Detect which cell encompasses the target text, then output its (X, Y) center coordinate. 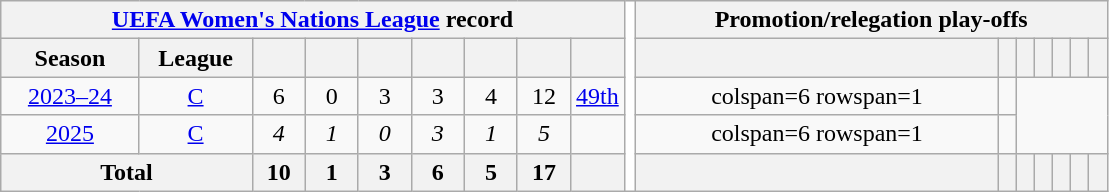
Total (126, 172)
League (196, 58)
Season (70, 58)
17 (544, 172)
10 (278, 172)
2025 (70, 134)
49th (597, 96)
2023–24 (70, 96)
12 (544, 96)
Promotion/relegation play-offs (871, 20)
UEFA Women's Nations League record (313, 20)
